Scan for the cell matching the given text and deliver its (X, Y) coordinate at center. 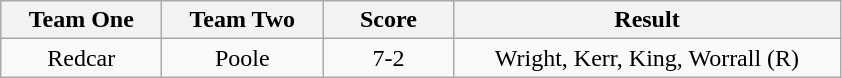
Result (647, 20)
Redcar (82, 58)
Wright, Kerr, King, Worrall (R) (647, 58)
Score (388, 20)
Poole (242, 58)
7-2 (388, 58)
Team Two (242, 20)
Team One (82, 20)
